Scan for the cell matching the given text and deliver its [x, y] coordinate at center. 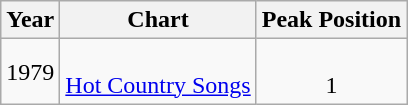
Hot Country Songs [158, 72]
Chart [158, 20]
1979 [30, 72]
1 [331, 72]
Year [30, 20]
Peak Position [331, 20]
